Identify which cell holds the provided text, then report its [x, y] central coordinate. 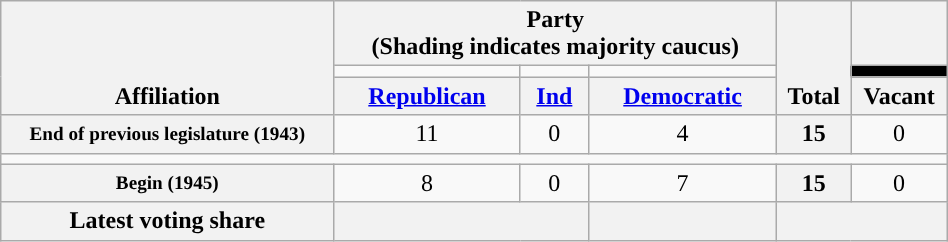
Vacant [899, 96]
Democratic [683, 96]
Republican [427, 96]
Party (Shading indicates majority caucus) [556, 34]
11 [427, 134]
Latest voting share [168, 221]
8 [427, 183]
4 [683, 134]
Affiliation [168, 58]
Begin (1945) [168, 183]
Ind [554, 96]
End of previous legislature (1943) [168, 134]
Total [814, 58]
7 [683, 183]
